Find where the given text appears and provide that cell's center as [x, y] coordinate. 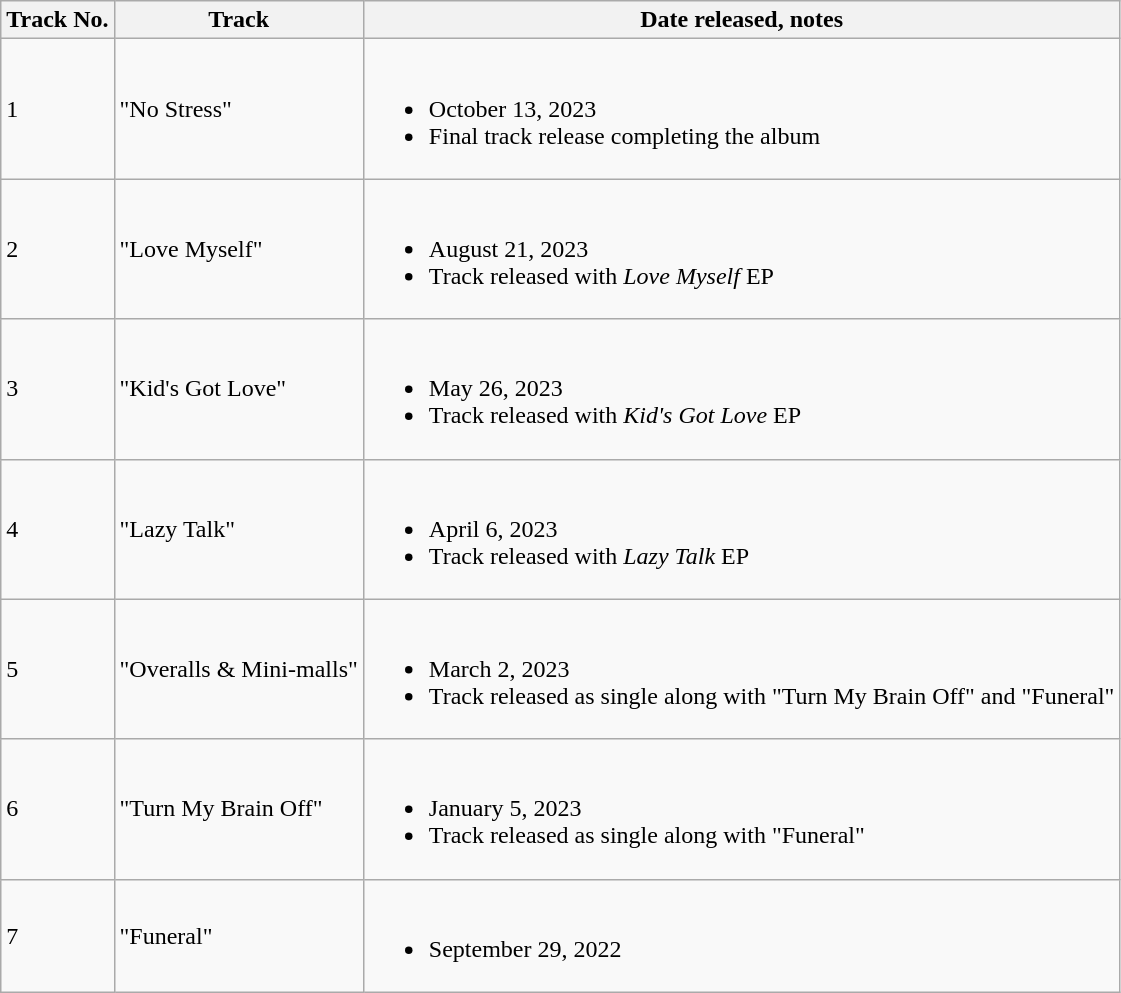
Track No. [58, 20]
May 26, 2023Track released with Kid's Got Love EP [742, 389]
March 2, 2023Track released as single along with "Turn My Brain Off" and "Funeral" [742, 669]
7 [58, 936]
January 5, 2023Track released as single along with "Funeral" [742, 809]
4 [58, 529]
October 13, 2023Final track release completing the album [742, 109]
"Overalls & Mini-malls" [238, 669]
"Lazy Talk" [238, 529]
"Love Myself" [238, 249]
"Turn My Brain Off" [238, 809]
3 [58, 389]
September 29, 2022 [742, 936]
2 [58, 249]
April 6, 2023Track released with Lazy Talk EP [742, 529]
6 [58, 809]
Track [238, 20]
Date released, notes [742, 20]
1 [58, 109]
"Kid's Got Love" [238, 389]
"Funeral" [238, 936]
"No Stress" [238, 109]
August 21, 2023Track released with Love Myself EP [742, 249]
5 [58, 669]
